Output the [x, y] coordinate of the center of the cell containing the given text.  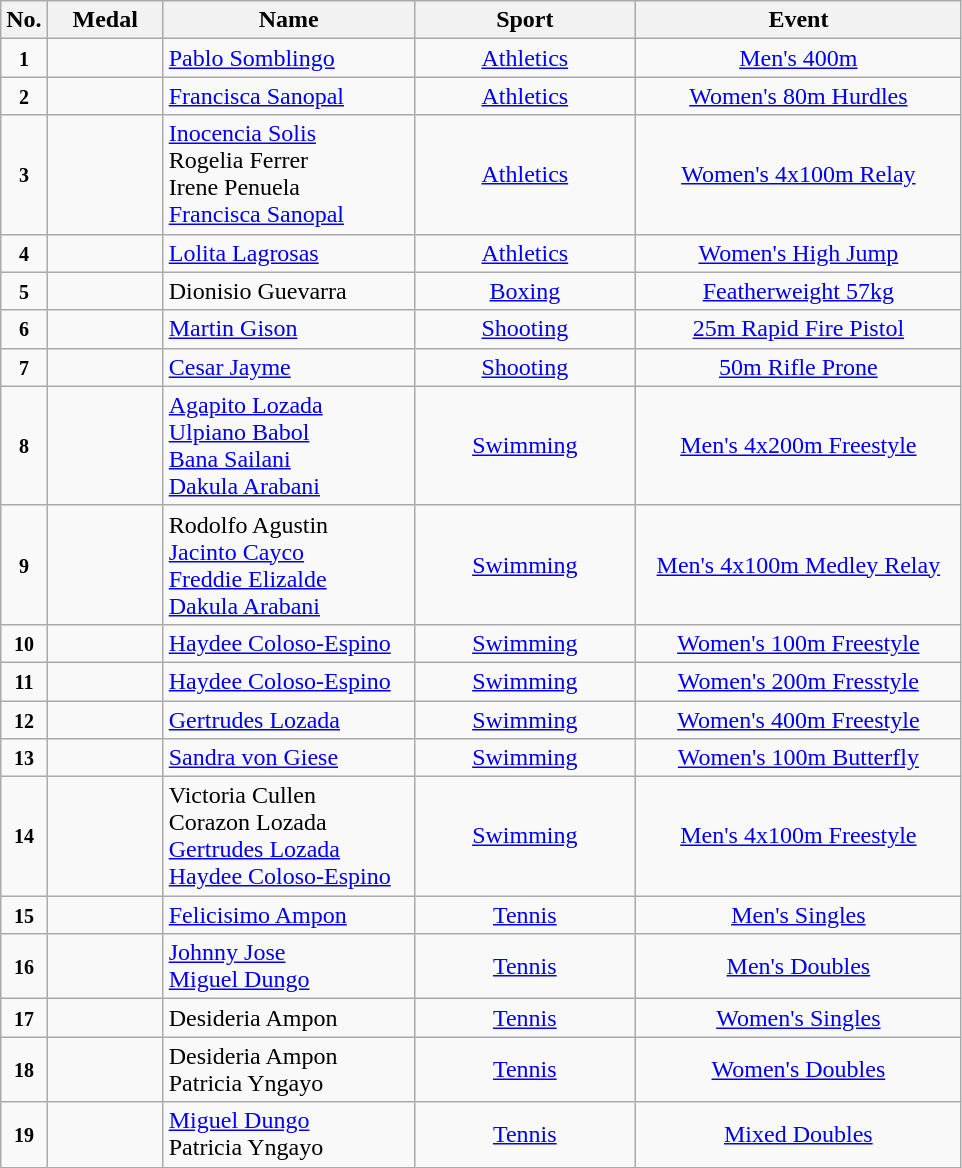
Women's 4x100m Relay [798, 174]
Women's 200m Fresstyle [798, 681]
Men's 4x100m Medley Relay [798, 564]
Women's 100m Freestyle [798, 643]
8 [24, 446]
Medal [105, 20]
Men's 400m [798, 58]
Men's 4x200m Freestyle [798, 446]
19 [24, 1134]
9 [24, 564]
10 [24, 643]
Agapito LozadaUlpiano BabolBana SailaniDakula Arabani [288, 446]
17 [24, 1018]
Mixed Doubles [798, 1134]
2 [24, 96]
Desideria AmponPatricia Yngayo [288, 1070]
Women's 80m Hurdles [798, 96]
Men's 4x100m Freestyle [798, 836]
18 [24, 1070]
Men's Doubles [798, 966]
Women's Singles [798, 1018]
25m Rapid Fire Pistol [798, 329]
Lolita Lagrosas [288, 253]
Event [798, 20]
Sandra von Giese [288, 758]
Men's Singles [798, 915]
16 [24, 966]
Name [288, 20]
1 [24, 58]
15 [24, 915]
4 [24, 253]
11 [24, 681]
50m Rifle Prone [798, 367]
5 [24, 291]
Boxing [524, 291]
Johnny JoseMiguel Dungo [288, 966]
Women's High Jump [798, 253]
Inocencia SolisRogelia FerrerIrene PenuelaFrancisca Sanopal [288, 174]
6 [24, 329]
7 [24, 367]
No. [24, 20]
Women's 400m Freestyle [798, 719]
Dionisio Guevarra [288, 291]
Featherweight 57kg [798, 291]
Victoria CullenCorazon LozadaGertrudes LozadaHaydee Coloso-Espino [288, 836]
Women's 100m Butterfly [798, 758]
Miguel DungoPatricia Yngayo [288, 1134]
3 [24, 174]
Martin Gison [288, 329]
Rodolfo AgustinJacinto CaycoFreddie ElizaldeDakula Arabani [288, 564]
Women's Doubles [798, 1070]
14 [24, 836]
12 [24, 719]
Felicisimo Ampon [288, 915]
Pablo Somblingo [288, 58]
13 [24, 758]
Gertrudes Lozada [288, 719]
Sport [524, 20]
Francisca Sanopal [288, 96]
Cesar Jayme [288, 367]
Desideria Ampon [288, 1018]
